Scan for the cell matching the given text and deliver its [X, Y] coordinate at center. 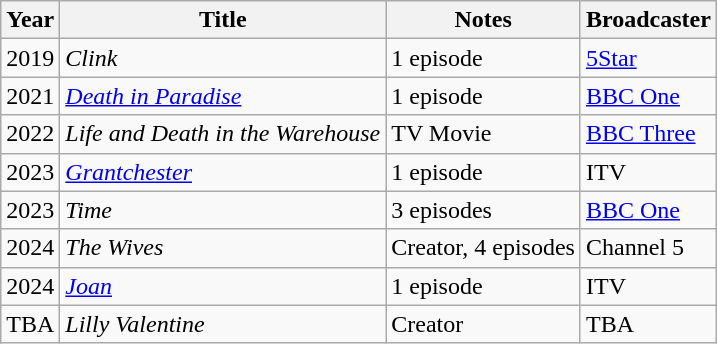
5Star [648, 58]
Broadcaster [648, 20]
Clink [223, 58]
3 episodes [484, 210]
2021 [30, 96]
Creator, 4 episodes [484, 248]
2019 [30, 58]
Channel 5 [648, 248]
Time [223, 210]
Notes [484, 20]
Creator [484, 324]
Grantchester [223, 172]
Death in Paradise [223, 96]
Joan [223, 286]
TV Movie [484, 134]
Lilly Valentine [223, 324]
Title [223, 20]
BBC Three [648, 134]
Year [30, 20]
2022 [30, 134]
The Wives [223, 248]
Life and Death in the Warehouse [223, 134]
